Capture the cell that displays the provided text and extract its (X, Y) central coordinate. 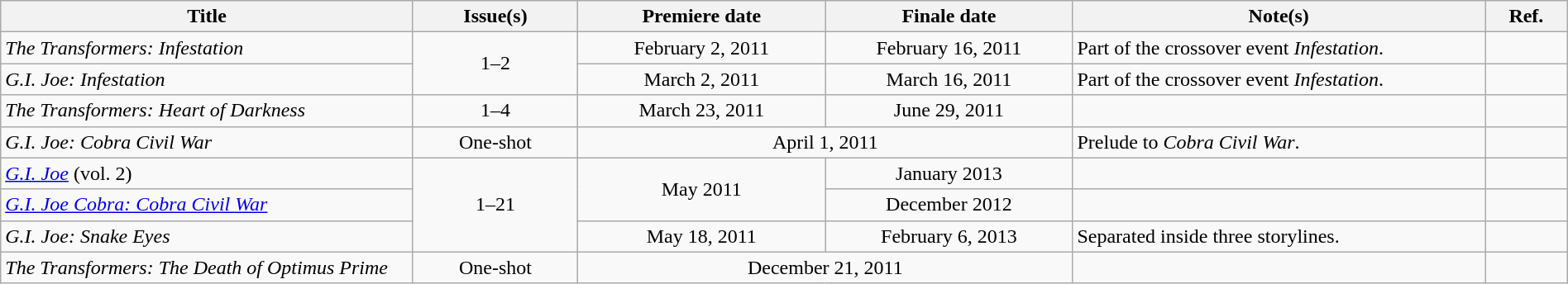
June 29, 2011 (949, 111)
G.I. Joe (vol. 2) (207, 173)
Issue(s) (495, 17)
May 18, 2011 (701, 236)
The Transformers: Heart of Darkness (207, 111)
December 21, 2011 (825, 267)
Note(s) (1279, 17)
March 16, 2011 (949, 79)
February 2, 2011 (701, 48)
G.I. Joe Cobra: Cobra Civil War (207, 205)
March 23, 2011 (701, 111)
1–2 (495, 64)
The Transformers: Infestation (207, 48)
Premiere date (701, 17)
February 6, 2013 (949, 236)
G.I. Joe: Cobra Civil War (207, 142)
March 2, 2011 (701, 79)
Ref. (1527, 17)
G.I. Joe: Snake Eyes (207, 236)
January 2013 (949, 173)
Prelude to Cobra Civil War. (1279, 142)
May 2011 (701, 189)
Title (207, 17)
December 2012 (949, 205)
Separated inside three storylines. (1279, 236)
G.I. Joe: Infestation (207, 79)
1–4 (495, 111)
Finale date (949, 17)
1–21 (495, 205)
February 16, 2011 (949, 48)
April 1, 2011 (825, 142)
The Transformers: The Death of Optimus Prime (207, 267)
